Search for the cell housing the specified text and yield its [X, Y] center coordinate. 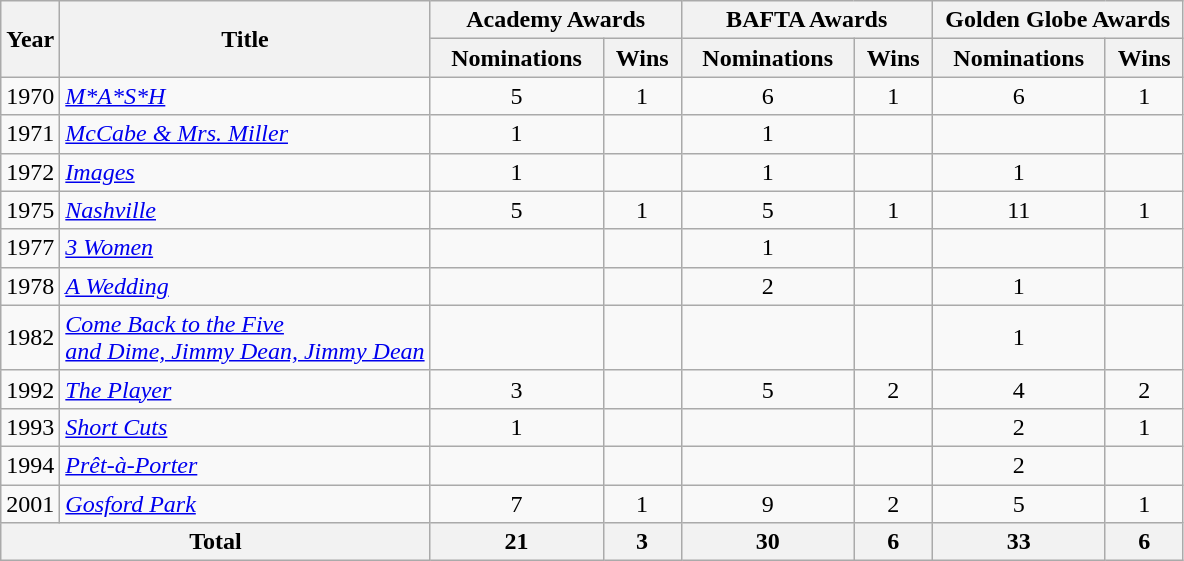
M*A*S*H [245, 96]
Come Back to the Five and Dime, Jimmy Dean, Jimmy Dean [245, 338]
7 [516, 503]
Title [245, 39]
21 [516, 542]
1982 [30, 338]
1994 [30, 465]
Gosford Park [245, 503]
1992 [30, 389]
Golden Globe Awards [1058, 20]
1978 [30, 286]
BAFTA Awards [806, 20]
4 [1018, 389]
Images [245, 172]
Nashville [245, 210]
33 [1018, 542]
Prêt-à-Porter [245, 465]
1975 [30, 210]
Academy Awards [556, 20]
1970 [30, 96]
1993 [30, 427]
Year [30, 39]
1971 [30, 134]
The Player [245, 389]
9 [768, 503]
1972 [30, 172]
3 Women [245, 248]
11 [1018, 210]
1977 [30, 248]
Total [216, 542]
2001 [30, 503]
30 [768, 542]
A Wedding [245, 286]
McCabe & Mrs. Miller [245, 134]
Short Cuts [245, 427]
